Search for the cell housing the specified text and yield its [x, y] center coordinate. 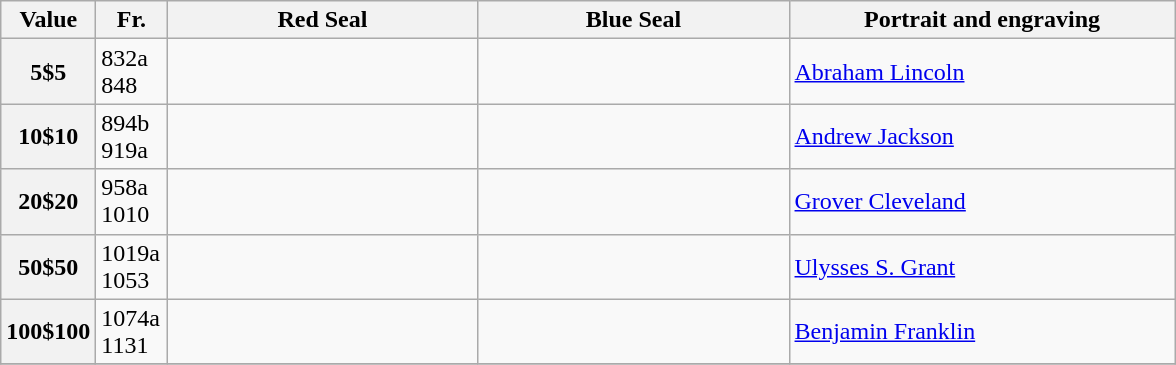
Benjamin Franklin [982, 332]
50$50 [48, 266]
Andrew Jackson [982, 136]
Blue Seal [634, 20]
Grover Cleveland [982, 202]
1019a1053 [132, 266]
20$20 [48, 202]
5$5 [48, 72]
100$100 [48, 332]
894b919a [132, 136]
Red Seal [322, 20]
Ulysses S. Grant [982, 266]
Value [48, 20]
Portrait and engraving [982, 20]
Abraham Lincoln [982, 72]
Fr. [132, 20]
958a1010 [132, 202]
1074a1131 [132, 332]
10$10 [48, 136]
832a848 [132, 72]
